Pinpoint the cell where the given text exists, returning its (X, Y) midpoint coordinate. 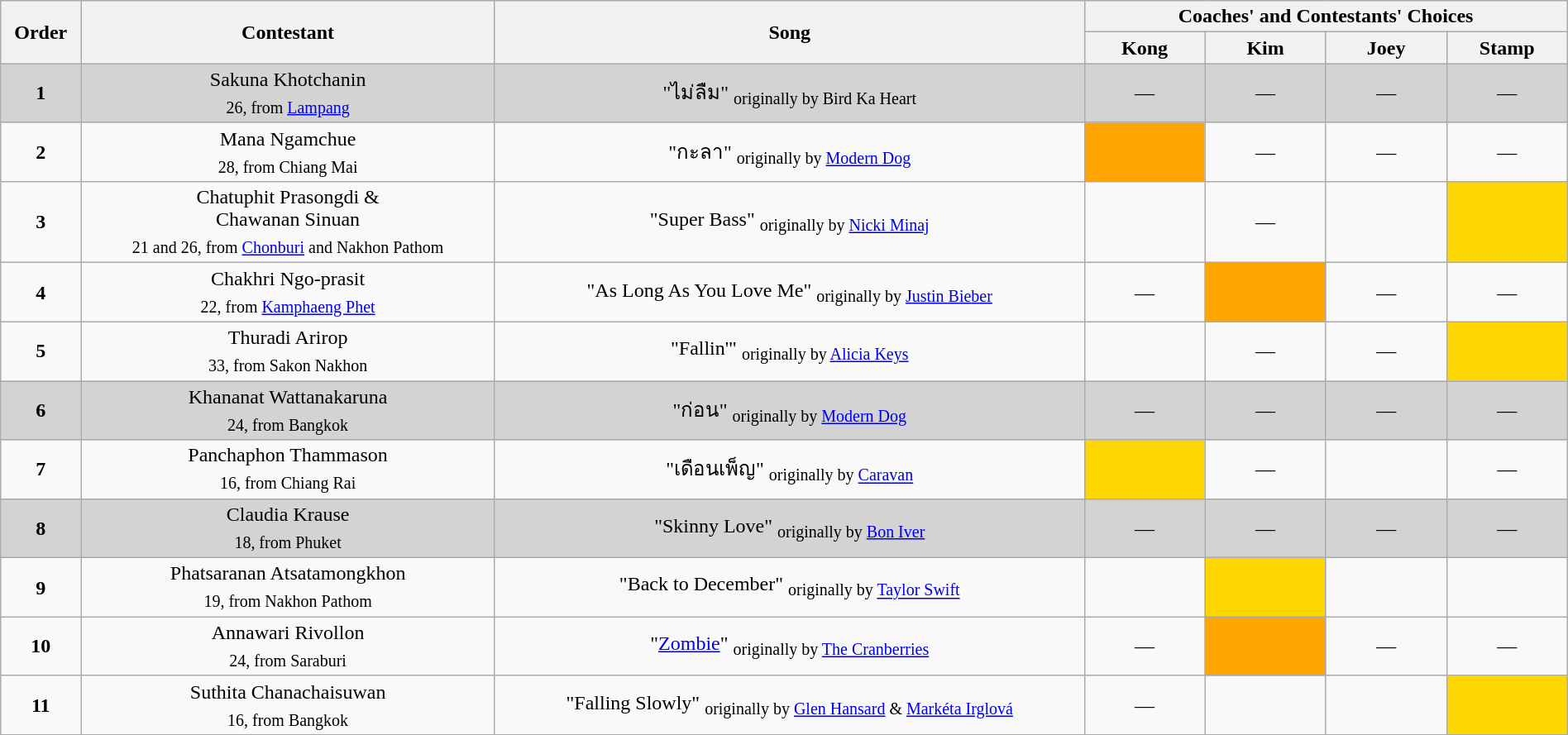
9 (41, 587)
Mana Ngamchue28, from Chiang Mai (288, 152)
11 (41, 704)
5 (41, 351)
Annawari Rivollon24, from Saraburi (288, 647)
Panchaphon Thammason16, from Chiang Rai (288, 470)
Thuradi Arirop33, from Sakon Nakhon (288, 351)
Chatuphit Prasongdi & Chawanan Sinuan21 and 26, from Chonburi and Nakhon Pathom (288, 222)
Claudia Krause18, from Phuket (288, 527)
Kim (1265, 48)
Khananat Wattanakaruna24, from Bangkok (288, 410)
"ไม่ลืม" originally by Bird Ka Heart (789, 93)
1 (41, 93)
"Falling Slowly" originally by Glen Hansard & Markéta Irglová (789, 704)
"As Long As You Love Me" originally by Justin Bieber (789, 293)
"Fallin'" originally by Alicia Keys (789, 351)
Kong (1145, 48)
7 (41, 470)
"Back to December" originally by Taylor Swift (789, 587)
8 (41, 527)
"Zombie" originally by The Cranberries (789, 647)
"เดือนเพ็ญ" originally by Caravan (789, 470)
"กะลา" originally by Modern Dog (789, 152)
Sakuna Khotchanin26, from Lampang (288, 93)
"ก่อน" originally by Modern Dog (789, 410)
Joey (1386, 48)
3 (41, 222)
6 (41, 410)
"Super Bass" originally by Nicki Minaj (789, 222)
10 (41, 647)
2 (41, 152)
Song (789, 32)
Contestant (288, 32)
Coaches' and Contestants' Choices (1326, 17)
Chakhri Ngo-prasit22, from Kamphaeng Phet (288, 293)
Order (41, 32)
Phatsaranan Atsatamongkhon19, from Nakhon Pathom (288, 587)
4 (41, 293)
"Skinny Love" originally by Bon Iver (789, 527)
Stamp (1507, 48)
Suthita Chanachaisuwan16, from Bangkok (288, 704)
